From the cell containing the given text, extract its center point as (x, y) coordinate. 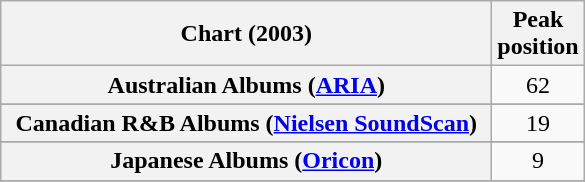
9 (538, 161)
Peakposition (538, 34)
Canadian R&B Albums (Nielsen SoundScan) (246, 123)
62 (538, 85)
Japanese Albums (Oricon) (246, 161)
Chart (2003) (246, 34)
Australian Albums (ARIA) (246, 85)
19 (538, 123)
